Scan for the cell matching the given text and deliver its [x, y] coordinate at center. 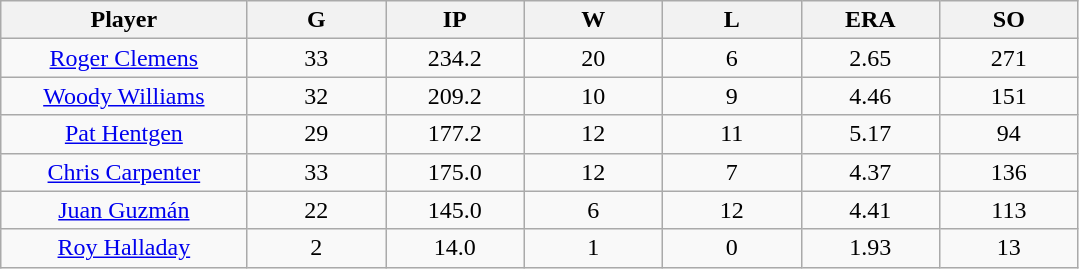
11 [732, 134]
4.37 [870, 172]
32 [316, 96]
Chris Carpenter [124, 172]
IP [456, 20]
Juan Guzmán [124, 210]
5.17 [870, 134]
136 [1010, 172]
271 [1010, 58]
4.46 [870, 96]
13 [1010, 248]
0 [732, 248]
113 [1010, 210]
209.2 [456, 96]
151 [1010, 96]
177.2 [456, 134]
Pat Hentgen [124, 134]
Player [124, 20]
22 [316, 210]
20 [594, 58]
145.0 [456, 210]
Roy Halladay [124, 248]
2 [316, 248]
Roger Clemens [124, 58]
9 [732, 96]
G [316, 20]
W [594, 20]
4.41 [870, 210]
94 [1010, 134]
7 [732, 172]
2.65 [870, 58]
Woody Williams [124, 96]
14.0 [456, 248]
L [732, 20]
SO [1010, 20]
ERA [870, 20]
234.2 [456, 58]
29 [316, 134]
1.93 [870, 248]
1 [594, 248]
10 [594, 96]
175.0 [456, 172]
